Find where the given text appears and provide that cell's center as [X, Y] coordinate. 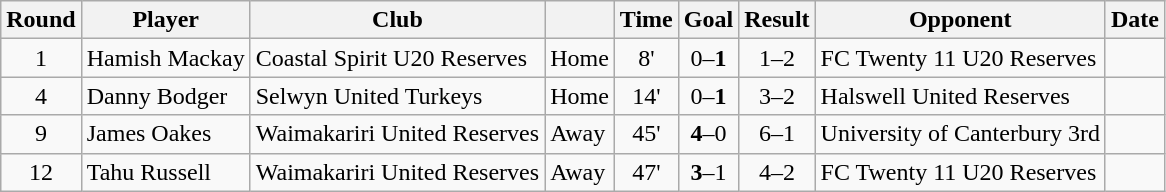
Goal [708, 20]
Club [397, 20]
1 [41, 58]
Time [646, 20]
6–1 [777, 134]
University of Canterbury 3rd [960, 134]
3–2 [777, 96]
Player [166, 20]
1–2 [777, 58]
8' [646, 58]
Danny Bodger [166, 96]
47' [646, 172]
Result [777, 20]
4–0 [708, 134]
3–1 [708, 172]
Coastal Spirit U20 Reserves [397, 58]
4–2 [777, 172]
Opponent [960, 20]
45' [646, 134]
Tahu Russell [166, 172]
12 [41, 172]
Hamish Mackay [166, 58]
4 [41, 96]
Selwyn United Turkeys [397, 96]
14' [646, 96]
Round [41, 20]
9 [41, 134]
Halswell United Reserves [960, 96]
James Oakes [166, 134]
Date [1134, 20]
